Identify which cell holds the provided text, then report its [x, y] central coordinate. 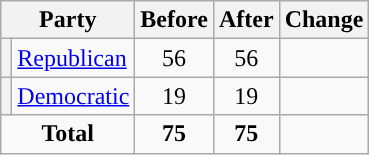
After [246, 20]
Change [324, 20]
Party [68, 20]
Before [174, 20]
Republican [74, 58]
Total [68, 134]
Democratic [74, 96]
